Determine the (x, y) coordinate at the center of the cell enclosing the given text.  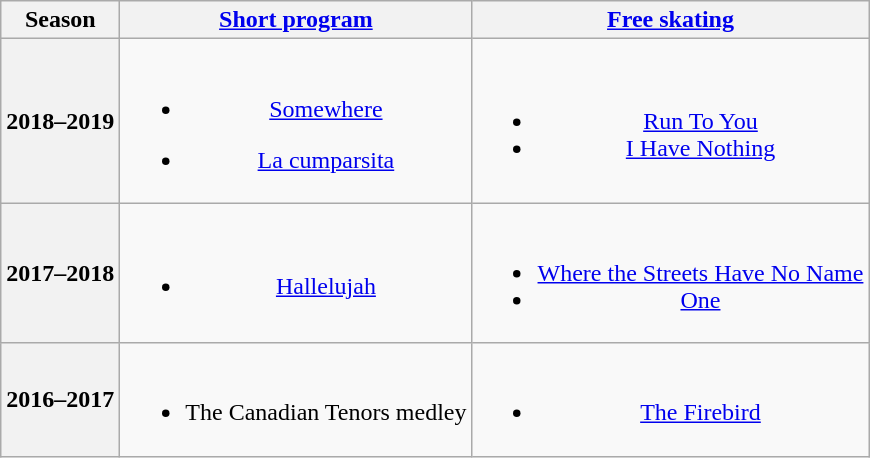
2018–2019 (60, 121)
Hallelujah (296, 273)
Where the Streets Have No Name One (670, 273)
Run To You I Have Nothing (670, 121)
Short program (296, 20)
2017–2018 (60, 273)
The Canadian Tenors medley (296, 400)
2016–2017 (60, 400)
The Firebird (670, 400)
Somewhere La cumparsita (296, 121)
Free skating (670, 20)
Season (60, 20)
